Find where the given text appears and provide that cell's center as (X, Y) coordinate. 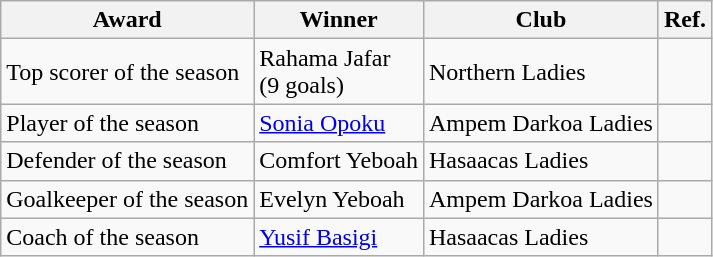
Yusif Basigi (339, 237)
Award (128, 20)
Goalkeeper of the season (128, 199)
Ref. (684, 20)
Coach of the season (128, 237)
Sonia Opoku (339, 123)
Rahama Jafar(9 goals) (339, 72)
Top scorer of the season (128, 72)
Northern Ladies (540, 72)
Winner (339, 20)
Club (540, 20)
Comfort Yeboah (339, 161)
Player of the season (128, 123)
Defender of the season (128, 161)
Evelyn Yeboah (339, 199)
